For the text-containing cell, return its midpoint in [X, Y] coordinate format. 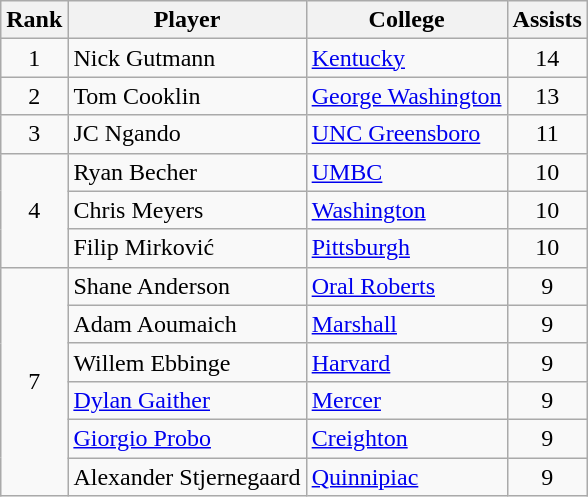
Willem Ebbinge [187, 362]
Pittsburgh [406, 248]
Shane Anderson [187, 286]
Marshall [406, 324]
George Washington [406, 96]
Ryan Becher [187, 172]
JC Ngando [187, 134]
Mercer [406, 400]
Creighton [406, 438]
Quinnipiac [406, 477]
Dylan Gaither [187, 400]
Nick Gutmann [187, 58]
UNC Greensboro [406, 134]
Adam Aoumaich [187, 324]
Harvard [406, 362]
Chris Meyers [187, 210]
4 [34, 210]
Washington [406, 210]
Giorgio Probo [187, 438]
Filip Mirković [187, 248]
College [406, 20]
Player [187, 20]
Rank [34, 20]
UMBC [406, 172]
2 [34, 96]
14 [547, 58]
1 [34, 58]
3 [34, 134]
Oral Roberts [406, 286]
11 [547, 134]
7 [34, 381]
Tom Cooklin [187, 96]
13 [547, 96]
Kentucky [406, 58]
Alexander Stjernegaard [187, 477]
Assists [547, 20]
